Return (X, Y) of the center of cell containing provided text 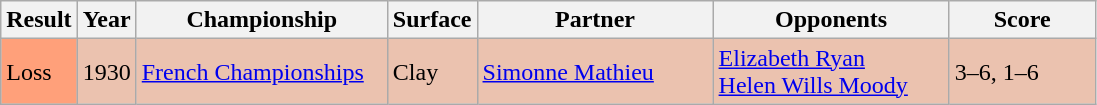
French Championships (262, 72)
Opponents (831, 20)
Score (1022, 20)
1930 (106, 72)
3–6, 1–6 (1022, 72)
Simonne Mathieu (595, 72)
Elizabeth Ryan Helen Wills Moody (831, 72)
Year (106, 20)
Championship (262, 20)
Partner (595, 20)
Result (39, 20)
Surface (432, 20)
Clay (432, 72)
Loss (39, 72)
